Scan for the cell matching the given text and deliver its [x, y] coordinate at center. 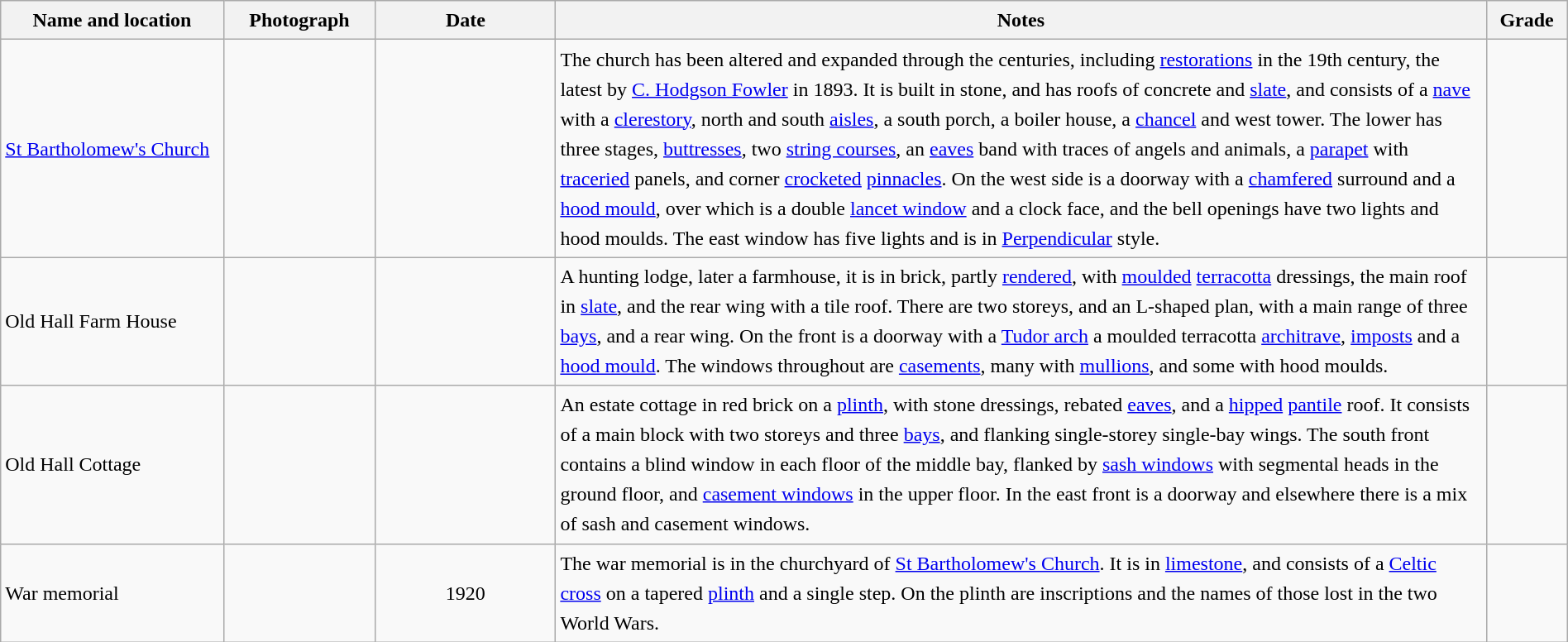
Date [466, 20]
Notes [1021, 20]
War memorial [112, 592]
1920 [466, 592]
St Bartholomew's Church [112, 149]
Old Hall Farm House [112, 321]
Old Hall Cottage [112, 465]
Photograph [299, 20]
Name and location [112, 20]
Grade [1527, 20]
